From the cell containing the given text, extract its center point as [X, Y] coordinate. 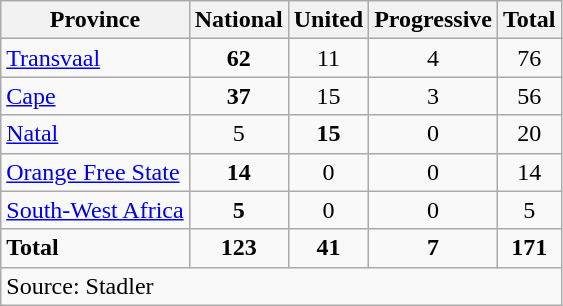
Progressive [434, 20]
20 [529, 134]
11 [328, 58]
Natal [95, 134]
United [328, 20]
Cape [95, 96]
Source: Stadler [281, 286]
7 [434, 248]
62 [238, 58]
National [238, 20]
Province [95, 20]
123 [238, 248]
Orange Free State [95, 172]
41 [328, 248]
171 [529, 248]
South-West Africa [95, 210]
76 [529, 58]
56 [529, 96]
Transvaal [95, 58]
4 [434, 58]
37 [238, 96]
3 [434, 96]
